Detect which cell encompasses the target text, then output its [x, y] center coordinate. 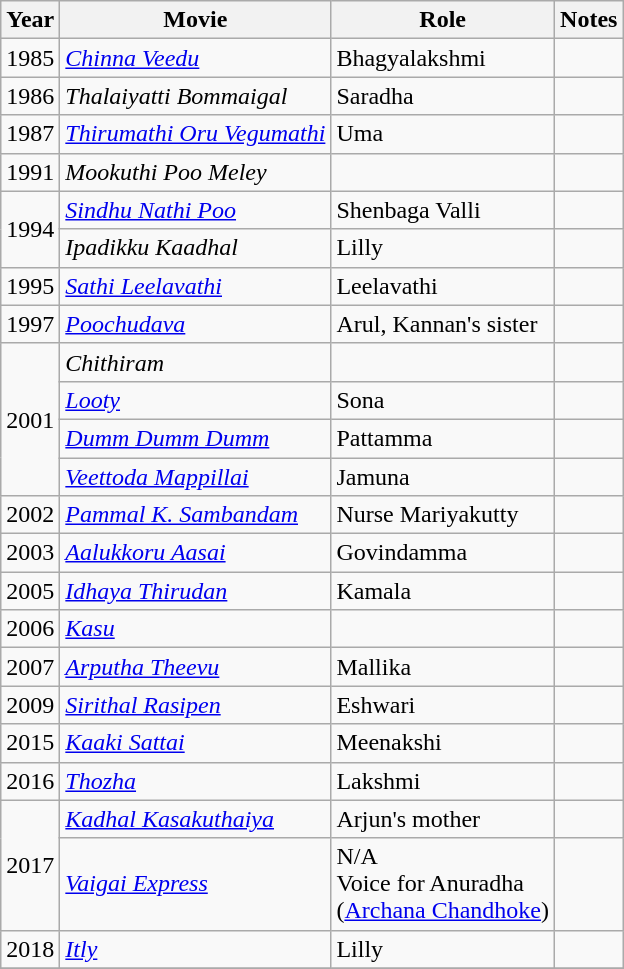
1987 [30, 134]
Arul, Kannan's sister [443, 324]
Role [443, 20]
Thalaiyatti Bommaigal [196, 96]
Eshwari [443, 705]
2016 [30, 781]
1997 [30, 324]
Bhagyalakshmi [443, 58]
Dumm Dumm Dumm [196, 438]
1995 [30, 286]
1985 [30, 58]
Lakshmi [443, 781]
Notes [589, 20]
Vaigai Express [196, 884]
Kamala [443, 591]
Arputha Theevu [196, 667]
Uma [443, 134]
2007 [30, 667]
2015 [30, 743]
2003 [30, 553]
Meenakshi [443, 743]
Nurse Mariyakutty [443, 515]
Thozha [196, 781]
Aalukkoru Aasai [196, 553]
Kasu [196, 629]
Year [30, 20]
Movie [196, 20]
2017 [30, 865]
Mallika [443, 667]
Jamuna [443, 477]
Chinna Veedu [196, 58]
Kaaki Sattai [196, 743]
2001 [30, 419]
2018 [30, 949]
Mookuthi Poo Meley [196, 172]
Veettoda Mappillai [196, 477]
Govindamma [443, 553]
Arjun's mother [443, 819]
Pammal K. Sambandam [196, 515]
Sathi Leelavathi [196, 286]
Shenbaga Valli [443, 210]
1994 [30, 229]
1991 [30, 172]
Idhaya Thirudan [196, 591]
Chithiram [196, 362]
Sona [443, 400]
Kadhal Kasakuthaiya [196, 819]
Sirithal Rasipen [196, 705]
Itly [196, 949]
Looty [196, 400]
2002 [30, 515]
Leelavathi [443, 286]
Thirumathi Oru Vegumathi [196, 134]
2006 [30, 629]
Sindhu Nathi Poo [196, 210]
N/AVoice for Anuradha (Archana Chandhoke) [443, 884]
Pattamma [443, 438]
1986 [30, 96]
Poochudava [196, 324]
Ipadikku Kaadhal [196, 248]
2009 [30, 705]
2005 [30, 591]
Saradha [443, 96]
